Extract the (X, Y) coordinate from the center of the cell holding the provided text.  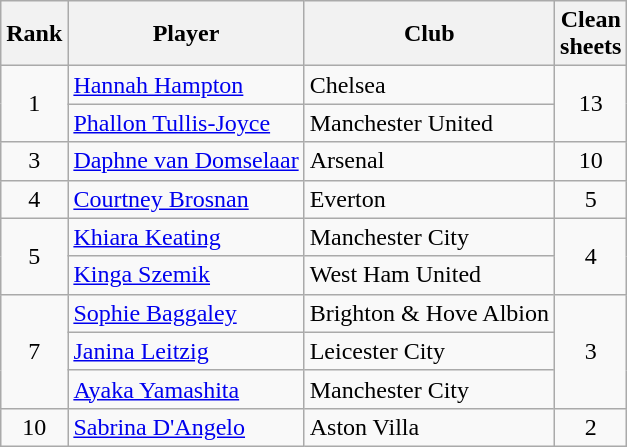
7 (34, 351)
Leicester City (429, 351)
Player (186, 34)
Janina Leitzig (186, 351)
Ayaka Yamashita (186, 389)
Kinga Szemik (186, 275)
1 (34, 104)
Sabrina D'Angelo (186, 427)
Aston Villa (429, 427)
Cleansheets (591, 34)
Khiara Keating (186, 237)
Club (429, 34)
West Ham United (429, 275)
Courtney Brosnan (186, 199)
Daphne van Domselaar (186, 161)
Brighton & Hove Albion (429, 313)
Hannah Hampton (186, 85)
13 (591, 104)
Chelsea (429, 85)
Everton (429, 199)
Phallon Tullis-Joyce (186, 123)
Arsenal (429, 161)
2 (591, 427)
Manchester United (429, 123)
Rank (34, 34)
Sophie Baggaley (186, 313)
